Determine the (X, Y) coordinate at the center of the cell enclosing the given text.  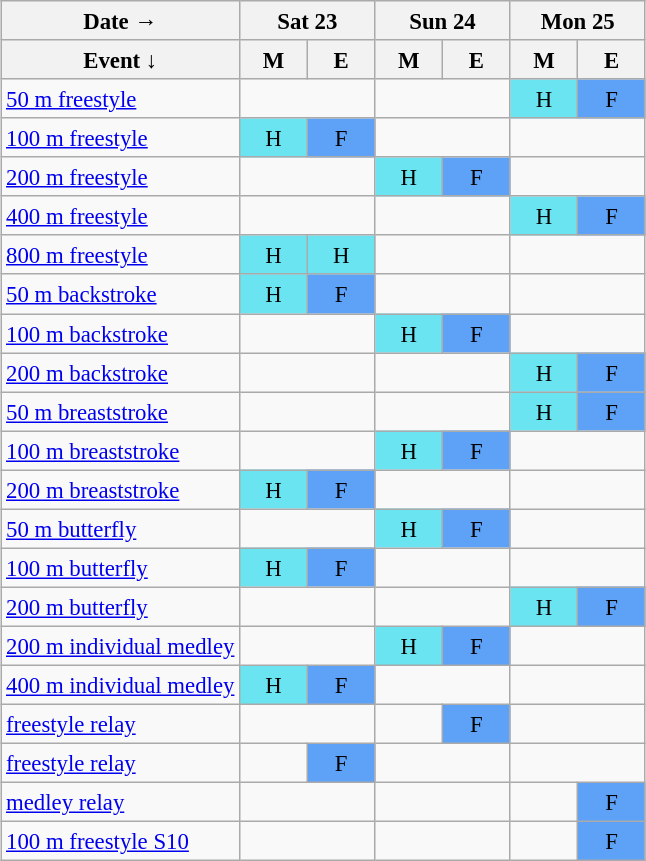
Sun 24 (442, 20)
100 m butterfly (120, 568)
400 m freestyle (120, 216)
50 m butterfly (120, 528)
800 m freestyle (120, 254)
100 m freestyle S10 (120, 842)
Sat 23 (308, 20)
Date → (120, 20)
100 m breaststroke (120, 450)
Mon 25 (578, 20)
medley relay (120, 802)
200 m butterfly (120, 606)
Event ↓ (120, 60)
100 m freestyle (120, 138)
50 m breaststroke (120, 412)
200 m freestyle (120, 176)
50 m freestyle (120, 98)
200 m backstroke (120, 372)
50 m backstroke (120, 294)
400 m individual medley (120, 684)
100 m backstroke (120, 334)
200 m breaststroke (120, 490)
200 m individual medley (120, 646)
